Determine the (X, Y) coordinate at the center of the cell enclosing the given text.  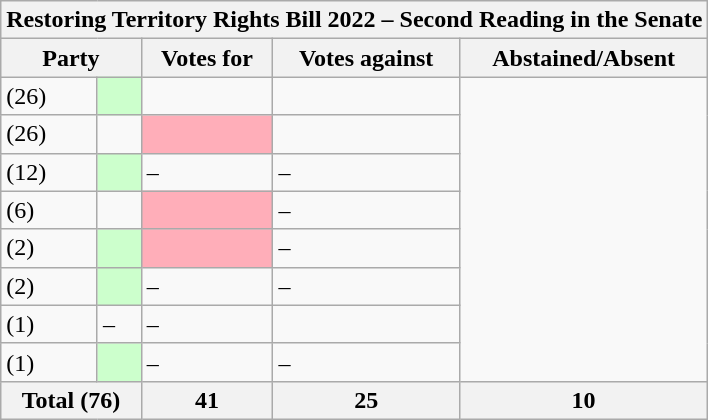
41 (207, 400)
Party (71, 58)
Total (76) (71, 400)
(12) (50, 172)
Abstained/Absent (583, 58)
(6) (50, 210)
Votes for (207, 58)
Votes against (366, 58)
25 (366, 400)
Restoring Territory Rights Bill 2022 – Second Reading in the Senate (354, 20)
10 (583, 400)
